Scan for the cell matching the given text and deliver its (x, y) coordinate at center. 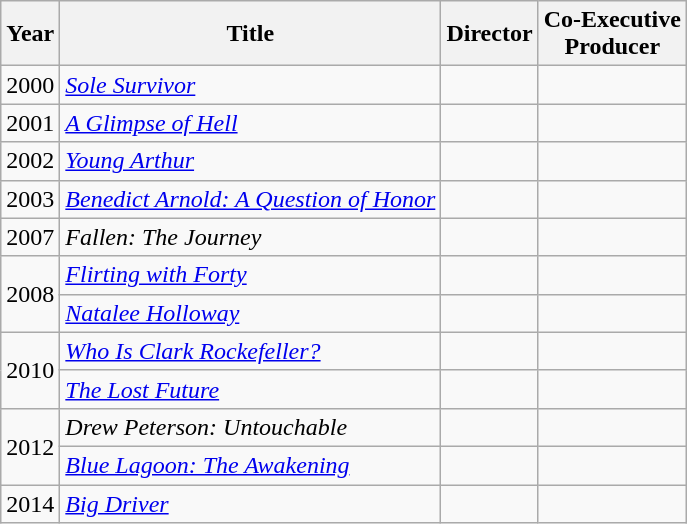
Benedict Arnold: A Question of Honor (250, 199)
Co-ExecutiveProducer (612, 34)
2008 (30, 294)
2000 (30, 85)
2002 (30, 161)
The Lost Future (250, 389)
Title (250, 34)
Natalee Holloway (250, 313)
Director (490, 34)
Fallen: The Journey (250, 237)
A Glimpse of Hell (250, 123)
Sole Survivor (250, 85)
Drew Peterson: Untouchable (250, 427)
2012 (30, 446)
2010 (30, 370)
Big Driver (250, 503)
Young Arthur (250, 161)
2014 (30, 503)
Flirting with Forty (250, 275)
2001 (30, 123)
2003 (30, 199)
Blue Lagoon: The Awakening (250, 465)
Who Is Clark Rockefeller? (250, 351)
Year (30, 34)
2007 (30, 237)
